Extract the [x, y] coordinate from the center of the cell holding the provided text.  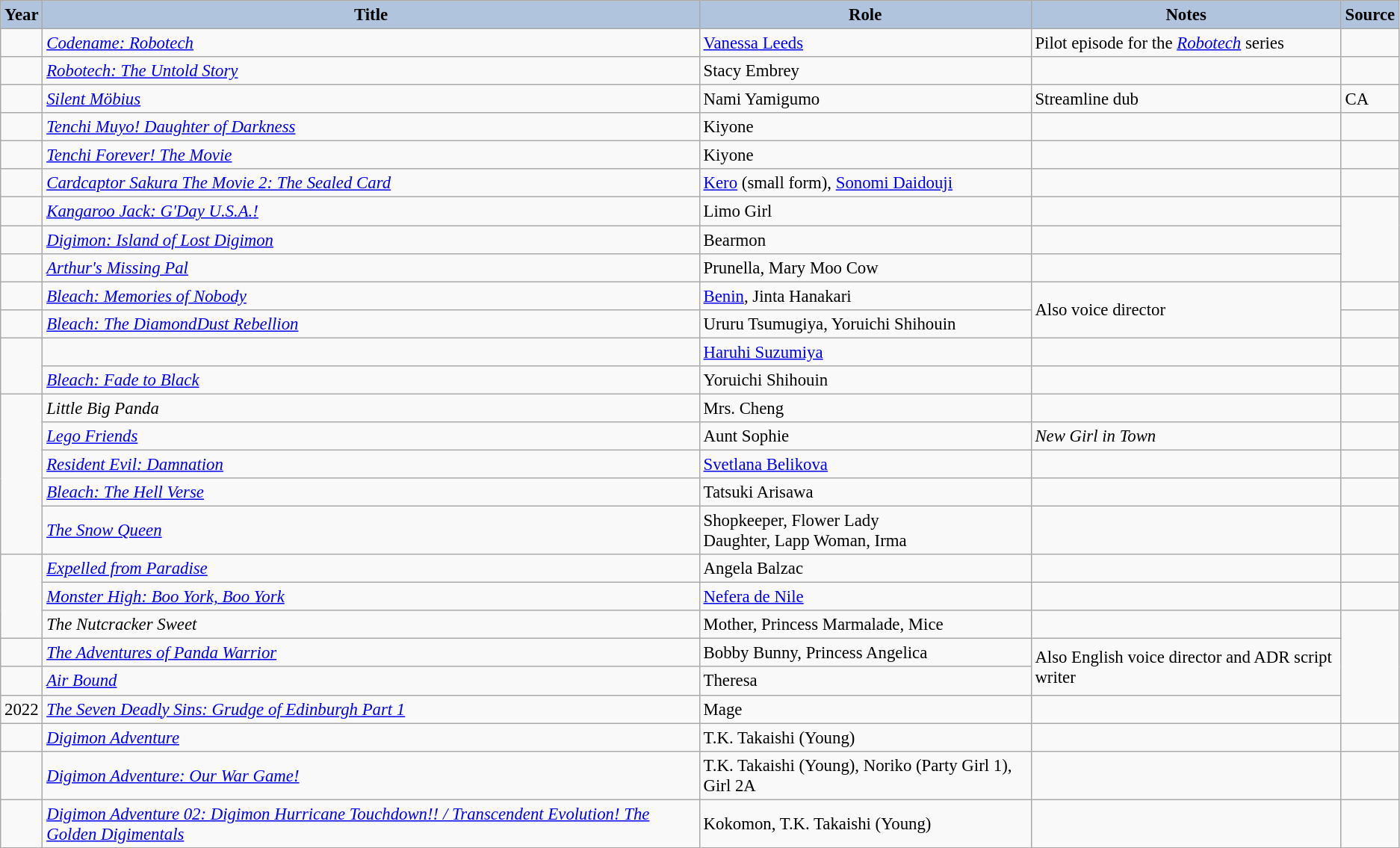
Tatsuki Arisawa [865, 492]
Resident Evil: Damnation [371, 464]
Cardcaptor Sakura The Movie 2: The Sealed Card [371, 183]
Year [22, 15]
Pilot episode for the Robotech series [1186, 43]
Shopkeeper, Flower LadyDaughter, Lapp Woman, Irma [865, 530]
The Snow Queen [371, 530]
Also English voice director and ADR script writer [1186, 666]
Nefera de Nile [865, 597]
Bleach: The Hell Verse [371, 492]
Bleach: Fade to Black [371, 380]
Bearmon [865, 240]
Silent Möbius [371, 99]
Kokomon, T.K. Takaishi (Young) [865, 823]
CA [1370, 99]
Expelled from Paradise [371, 569]
Stacy Embrey [865, 71]
T.K. Takaishi (Young) [865, 737]
Notes [1186, 15]
Aunt Sophie [865, 436]
Source [1370, 15]
Digimon: Island of Lost Digimon [371, 240]
Also voice director [1186, 309]
Title [371, 15]
Mrs. Cheng [865, 408]
Monster High: Boo York, Boo York [371, 597]
Codename: Robotech [371, 43]
Svetlana Belikova [865, 464]
Haruhi Suzumiya [865, 352]
Kangaroo Jack: G'Day U.S.A.! [371, 211]
T.K. Takaishi (Young), Noriko (Party Girl 1), Girl 2A [865, 776]
Tenchi Forever! The Movie [371, 155]
Vanessa Leeds [865, 43]
Yoruichi Shihouin [865, 380]
Bobby Bunny, Princess Angelica [865, 653]
Digimon Adventure [371, 737]
Arthur's Missing Pal [371, 267]
The Nutcracker Sweet [371, 625]
Benin, Jinta Hanakari [865, 296]
Bleach: The DiamondDust Rebellion [371, 324]
Tenchi Muyo! Daughter of Darkness [371, 127]
New Girl in Town [1186, 436]
Little Big Panda [371, 408]
Limo Girl [865, 211]
Theresa [865, 681]
2022 [22, 709]
Streamline dub [1186, 99]
Prunella, Mary Moo Cow [865, 267]
The Adventures of Panda Warrior [371, 653]
Role [865, 15]
Robotech: The Untold Story [371, 71]
Mother, Princess Marmalade, Mice [865, 625]
Bleach: Memories of Nobody [371, 296]
Kero (small form), Sonomi Daidouji [865, 183]
Mage [865, 709]
Angela Balzac [865, 569]
Digimon Adventure 02: Digimon Hurricane Touchdown!! / Transcendent Evolution! The Golden Digimentals [371, 823]
Nami Yamigumo [865, 99]
The Seven Deadly Sins: Grudge of Edinburgh Part 1 [371, 709]
Digimon Adventure: Our War Game! [371, 776]
Ururu Tsumugiya, Yoruichi Shihouin [865, 324]
Air Bound [371, 681]
Lego Friends [371, 436]
